Scan for the cell matching the given text and deliver its [X, Y] coordinate at center. 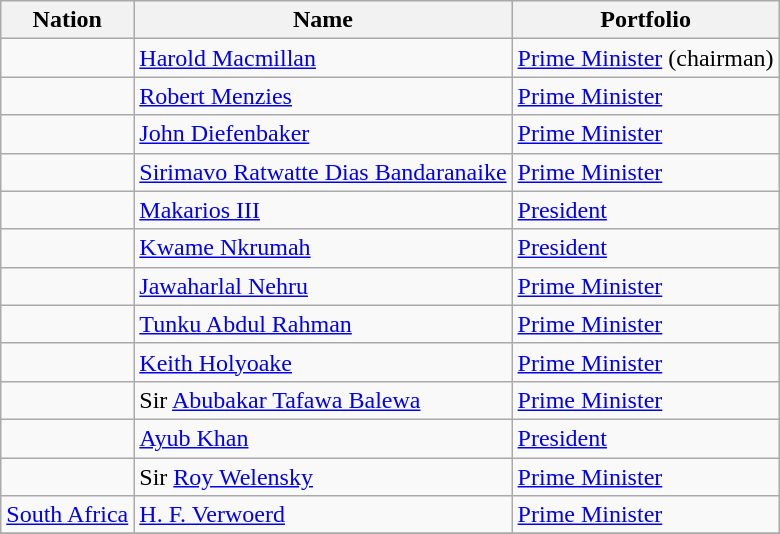
Kwame Nkrumah [323, 248]
H. F. Verwoerd [323, 515]
Sir Abubakar Tafawa Balewa [323, 400]
Nation [68, 20]
Name [323, 20]
Keith Holyoake [323, 362]
Prime Minister (chairman) [646, 58]
Jawaharlal Nehru [323, 286]
Tunku Abdul Rahman [323, 324]
Sirimavo Ratwatte Dias Bandaranaike [323, 172]
Portfolio [646, 20]
Ayub Khan [323, 438]
Robert Menzies [323, 96]
John Diefenbaker [323, 134]
Harold Macmillan [323, 58]
Sir Roy Welensky [323, 477]
South Africa [68, 515]
Makarios III [323, 210]
